Locate the cell with the specified text and output its (x, y) center coordinate. 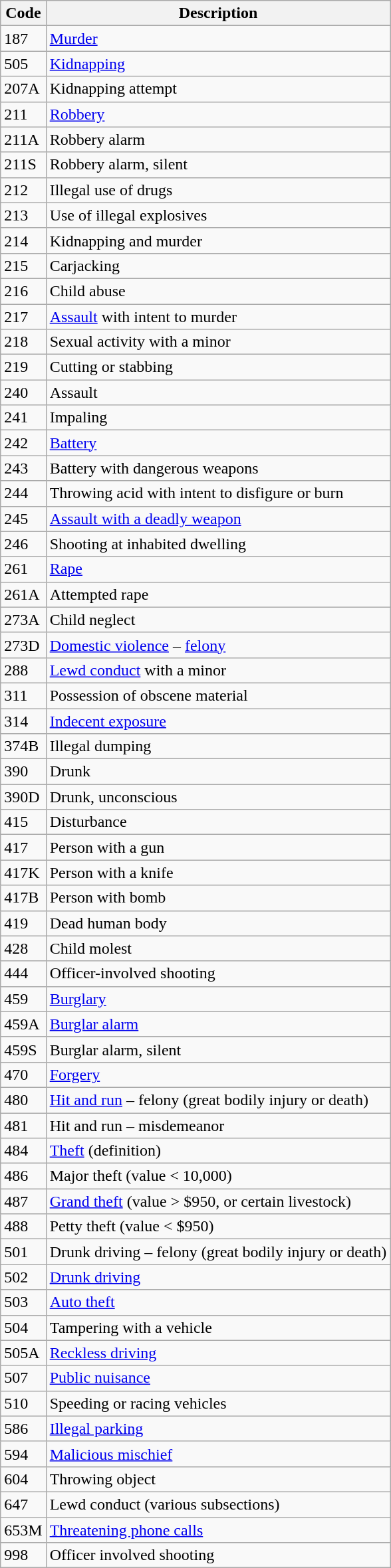
Kidnapping attempt (218, 89)
Speeding or racing vehicles (218, 1403)
Drunk (218, 772)
Kidnapping (218, 64)
390D (23, 797)
Impaling (218, 418)
415 (23, 822)
Forgery (218, 1075)
486 (23, 1176)
261A (23, 594)
594 (23, 1454)
Major theft (value < 10,000) (218, 1176)
243 (23, 468)
Description (218, 13)
Disturbance (218, 822)
647 (23, 1504)
Assault with a deadly weapon (218, 519)
Public nuisance (218, 1378)
Child abuse (218, 291)
273D (23, 645)
Malicious mischief (218, 1454)
Hit and run – misdemeanor (218, 1126)
241 (23, 418)
Throwing acid with intent to disfigure or burn (218, 493)
653M (23, 1529)
Illegal use of drugs (218, 190)
Robbery alarm, silent (218, 165)
Grand theft (value > $950, or certain livestock) (218, 1201)
480 (23, 1100)
246 (23, 544)
459S (23, 1049)
Petty theft (value < $950) (218, 1227)
Indecent exposure (218, 721)
Officer-involved shooting (218, 974)
505 (23, 64)
Lewd conduct (various subsections) (218, 1504)
Officer involved shooting (218, 1555)
417B (23, 898)
245 (23, 519)
211S (23, 165)
Murder (218, 39)
Child neglect (218, 620)
Throwing object (218, 1479)
Threatening phone calls (218, 1529)
219 (23, 367)
Battery (218, 443)
Theft (definition) (218, 1151)
Drunk driving (218, 1277)
218 (23, 342)
Domestic violence – felony (218, 645)
Drunk driving – felony (great bodily injury or death) (218, 1252)
470 (23, 1075)
215 (23, 266)
Kidnapping and murder (218, 240)
Sexual activity with a minor (218, 342)
488 (23, 1227)
Illegal dumping (218, 746)
212 (23, 190)
504 (23, 1328)
Cutting or stabbing (218, 367)
Carjacking (218, 266)
428 (23, 948)
Dead human body (218, 923)
481 (23, 1126)
374B (23, 746)
261 (23, 569)
Robbery (218, 114)
211 (23, 114)
Assault (218, 392)
Person with a gun (218, 847)
487 (23, 1201)
502 (23, 1277)
Use of illegal explosives (218, 215)
510 (23, 1403)
Assault with intent to murder (218, 317)
311 (23, 695)
244 (23, 493)
240 (23, 392)
207A (23, 89)
187 (23, 39)
Reckless driving (218, 1353)
Burglar alarm (218, 1024)
Tampering with a vehicle (218, 1328)
242 (23, 443)
419 (23, 923)
505A (23, 1353)
214 (23, 240)
507 (23, 1378)
Rape (218, 569)
459 (23, 999)
Battery with dangerous weapons (218, 468)
Shooting at inhabited dwelling (218, 544)
217 (23, 317)
417K (23, 873)
Hit and run – felony (great bodily injury or death) (218, 1100)
459A (23, 1024)
501 (23, 1252)
Burglar alarm, silent (218, 1049)
Auto theft (218, 1302)
998 (23, 1555)
444 (23, 974)
Robbery alarm (218, 139)
Lewd conduct with a minor (218, 670)
586 (23, 1429)
Illegal parking (218, 1429)
604 (23, 1479)
503 (23, 1302)
Code (23, 13)
Possession of obscene material (218, 695)
Child molest (218, 948)
213 (23, 215)
417 (23, 847)
314 (23, 721)
216 (23, 291)
Person with bomb (218, 898)
Person with a knife (218, 873)
484 (23, 1151)
211A (23, 139)
Drunk, unconscious (218, 797)
Attempted rape (218, 594)
273A (23, 620)
390 (23, 772)
Burglary (218, 999)
288 (23, 670)
